Return the [X, Y] coordinate for the center point of the cell that contains the specified text.  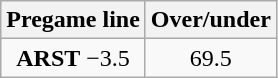
Over/under [210, 20]
ARST −3.5 [74, 58]
Pregame line [74, 20]
69.5 [210, 58]
